Capture the cell that displays the provided text and extract its (x, y) central coordinate. 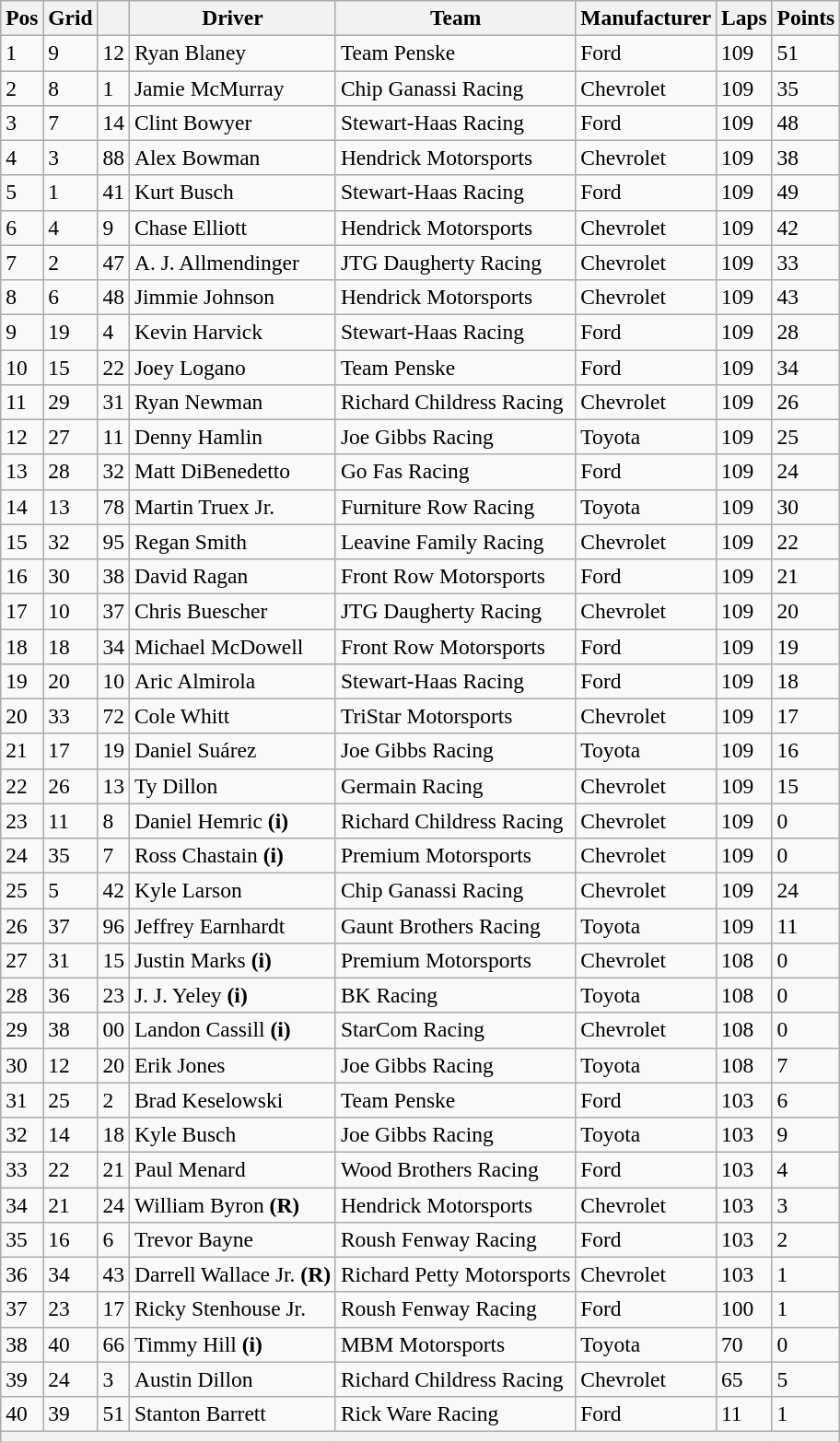
72 (113, 716)
70 (744, 1344)
Darrell Wallace Jr. (R) (232, 1274)
Germain Racing (455, 786)
100 (744, 1309)
Go Fas Racing (455, 472)
Team (455, 18)
41 (113, 193)
Austin Dillon (232, 1379)
Erik Jones (232, 1065)
Ryan Newman (232, 402)
William Byron (R) (232, 1204)
Driver (232, 18)
J. J. Yeley (i) (232, 995)
Matt DiBenedetto (232, 472)
95 (113, 542)
Chris Buescher (232, 611)
Jeffrey Earnhardt (232, 925)
Pos (22, 18)
Laps (744, 18)
65 (744, 1379)
Aric Almirola (232, 681)
Richard Petty Motorsports (455, 1274)
StarCom Racing (455, 1030)
Jimmie Johnson (232, 297)
Alex Bowman (232, 158)
49 (806, 193)
Kurt Busch (232, 193)
David Ragan (232, 576)
Denny Hamlin (232, 437)
Jamie McMurray (232, 88)
Kyle Larson (232, 890)
Joey Logano (232, 367)
Ty Dillon (232, 786)
Regan Smith (232, 542)
Paul Menard (232, 1169)
A. J. Allmendinger (232, 263)
Cole Whitt (232, 716)
Points (806, 18)
Furniture Row Racing (455, 507)
Landon Cassill (i) (232, 1030)
MBM Motorsports (455, 1344)
Manufacturer (647, 18)
Grid (70, 18)
Daniel Suárez (232, 751)
66 (113, 1344)
88 (113, 158)
Rick Ware Racing (455, 1413)
47 (113, 263)
Ricky Stenhouse Jr. (232, 1309)
Ross Chastain (i) (232, 855)
Michael McDowell (232, 646)
Gaunt Brothers Racing (455, 925)
Brad Keselowski (232, 1100)
Kyle Busch (232, 1134)
96 (113, 925)
TriStar Motorsports (455, 716)
Martin Truex Jr. (232, 507)
Wood Brothers Racing (455, 1169)
Timmy Hill (i) (232, 1344)
Daniel Hemric (i) (232, 821)
Chase Elliott (232, 228)
Kevin Harvick (232, 332)
Trevor Bayne (232, 1239)
Stanton Barrett (232, 1413)
Ryan Blaney (232, 53)
78 (113, 507)
Justin Marks (i) (232, 960)
Leavine Family Racing (455, 542)
BK Racing (455, 995)
Clint Bowyer (232, 123)
00 (113, 1030)
